Identify which cell holds the provided text, then report its (X, Y) central coordinate. 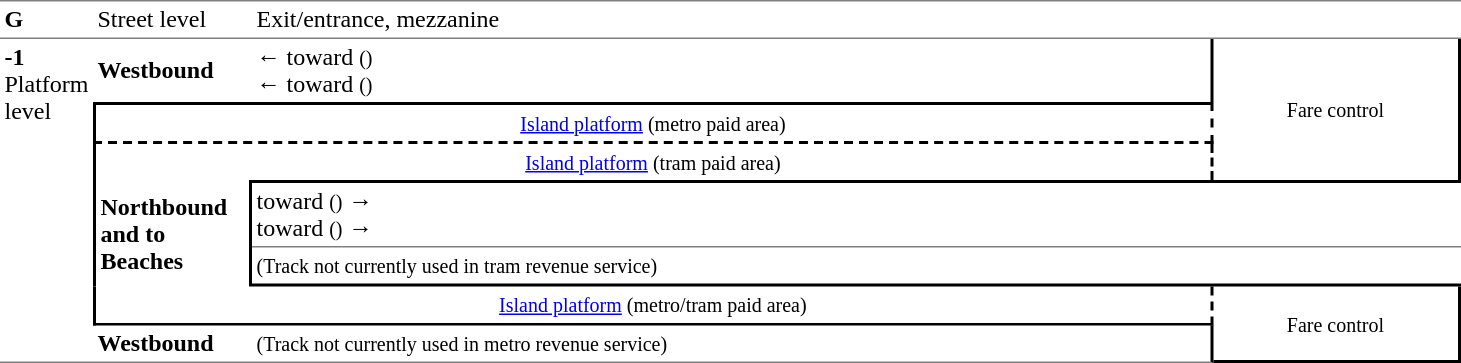
Island platform (tram paid area) (653, 162)
← toward ()← toward () (732, 70)
Westbound (172, 70)
Island platform (metro paid area) (653, 123)
Northbound and to Beaches (172, 233)
Exit/entrance, mezzanine (856, 20)
-1Platform level (46, 201)
(Track not currently used in tram revenue service) (856, 268)
toward () → toward () → (856, 214)
G (46, 20)
Street level (172, 20)
Island platform (metro/tram paid area) (653, 306)
